Output the [X, Y] coordinate of the center of the cell containing the given text.  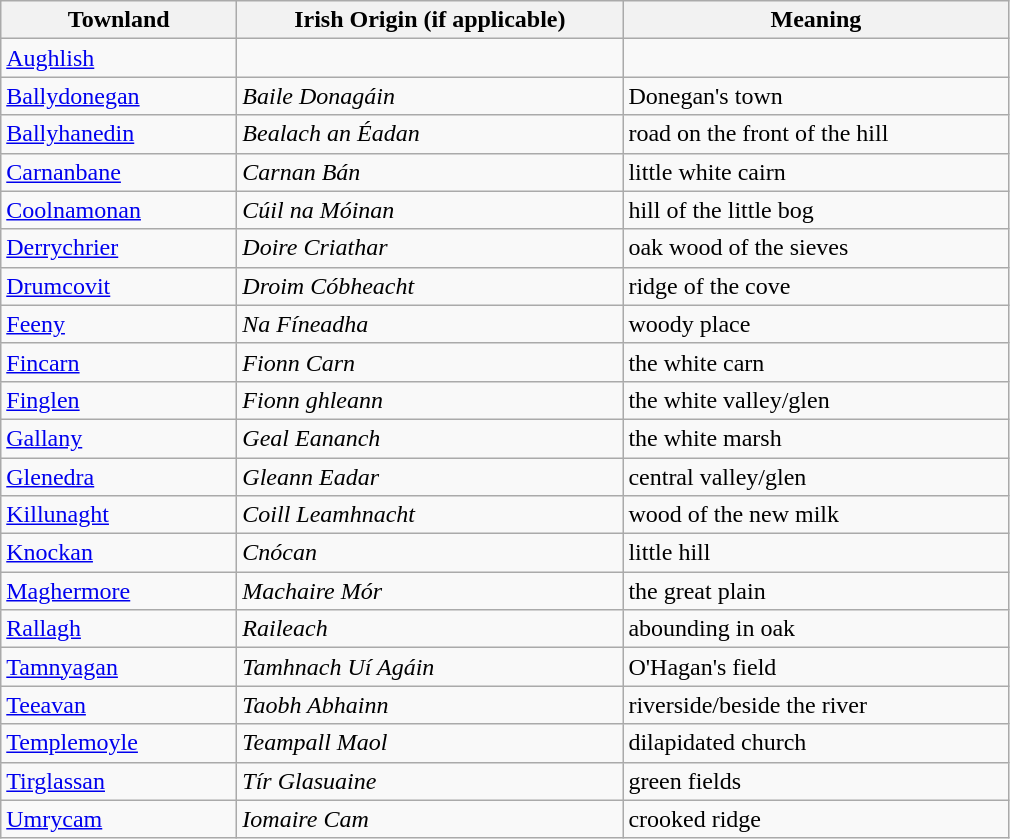
Na Fíneadha [430, 324]
Droim Cóbheacht [430, 286]
Ballydonegan [119, 96]
Feeny [119, 324]
Carnan Bán [430, 172]
Raileach [430, 629]
Donegan's town [816, 96]
Meaning [816, 20]
the white carn [816, 362]
Doire Criathar [430, 248]
O'Hagan's field [816, 667]
oak wood of the sieves [816, 248]
the white valley/glen [816, 400]
Templemoyle [119, 743]
the great plain [816, 591]
Knockan [119, 553]
ridge of the cove [816, 286]
road on the front of the hill [816, 134]
Coolnamonan [119, 210]
Cnócan [430, 553]
green fields [816, 781]
Finglen [119, 400]
Machaire Mór [430, 591]
little hill [816, 553]
Bealach an Éadan [430, 134]
Drumcovit [119, 286]
Aughlish [119, 58]
Fionn Carn [430, 362]
Taobh Abhainn [430, 705]
Fionn ghleann [430, 400]
Geal Eananch [430, 438]
central valley/glen [816, 477]
Umrycam [119, 819]
Teampall Maol [430, 743]
Gallany [119, 438]
abounding in oak [816, 629]
Townland [119, 20]
Tirglassan [119, 781]
Killunaght [119, 515]
Baile Donagáin [430, 96]
Irish Origin (if applicable) [430, 20]
Carnanbane [119, 172]
Tír Glasuaine [430, 781]
little white cairn [816, 172]
Gleann Eadar [430, 477]
Iomaire Cam [430, 819]
crooked ridge [816, 819]
Tamhnach Uí Agáin [430, 667]
Cúil na Móinan [430, 210]
Coill Leamhnacht [430, 515]
riverside/beside the river [816, 705]
dilapidated church [816, 743]
Derrychrier [119, 248]
woody place [816, 324]
wood of the new milk [816, 515]
Tamnyagan [119, 667]
Glenedra [119, 477]
Teeavan [119, 705]
the white marsh [816, 438]
Maghermore [119, 591]
Fincarn [119, 362]
Rallagh [119, 629]
Ballyhanedin [119, 134]
hill of the little bog [816, 210]
